Pinpoint the cell where the given text exists, returning its (x, y) midpoint coordinate. 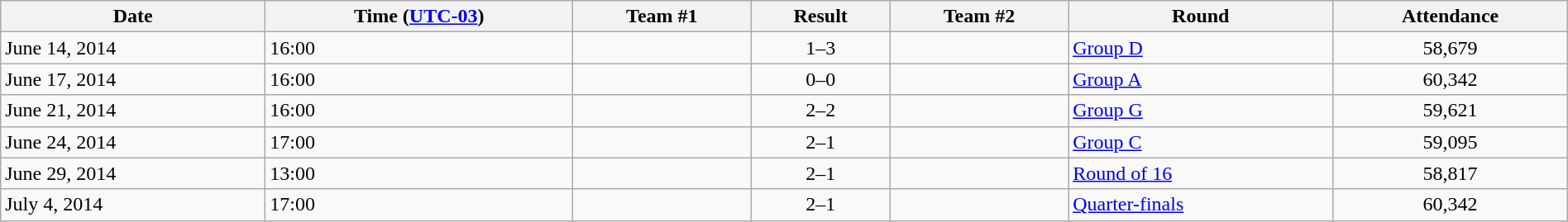
Date (133, 17)
59,095 (1451, 142)
Group G (1201, 111)
June 24, 2014 (133, 142)
June 21, 2014 (133, 111)
June 29, 2014 (133, 173)
Group C (1201, 142)
Team #1 (662, 17)
58,817 (1451, 173)
June 14, 2014 (133, 48)
Quarter-finals (1201, 205)
Team #2 (979, 17)
0–0 (820, 79)
Attendance (1451, 17)
June 17, 2014 (133, 79)
Group A (1201, 79)
Round of 16 (1201, 173)
July 4, 2014 (133, 205)
Group D (1201, 48)
2–2 (820, 111)
Round (1201, 17)
Time (UTC-03) (419, 17)
1–3 (820, 48)
Result (820, 17)
58,679 (1451, 48)
13:00 (419, 173)
59,621 (1451, 111)
